Locate the cell with the specified text and output its (X, Y) center coordinate. 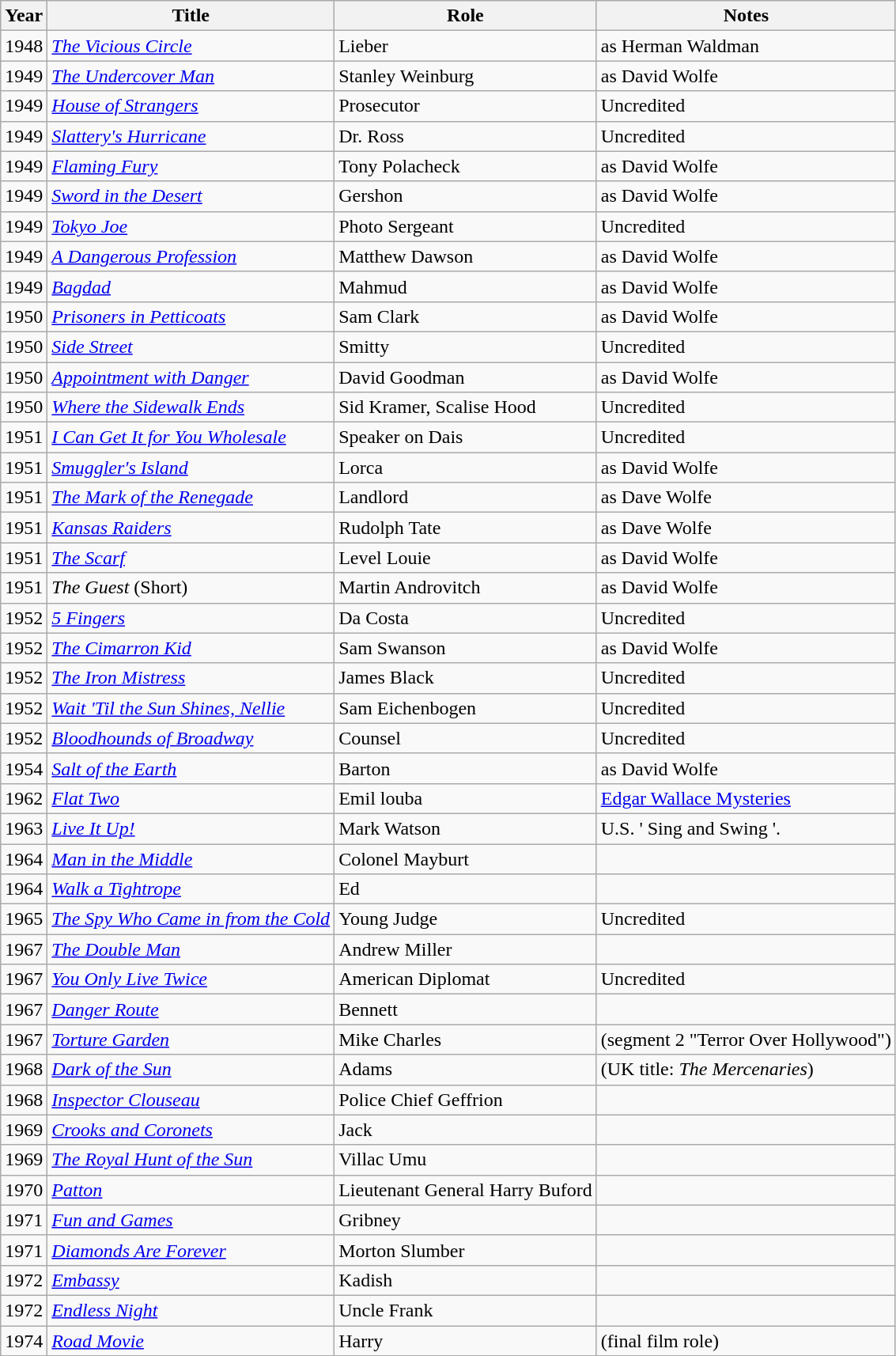
Martin Androvitch (466, 588)
Sid Kramer, Scalise Hood (466, 407)
Side Street (191, 347)
(UK title: The Mercenaries) (746, 1070)
Tokyo Joe (191, 226)
Matthew Dawson (466, 256)
Lieutenant General Harry Buford (466, 1190)
Da Costa (466, 618)
Torture Garden (191, 1040)
Prisoners in Petticoats (191, 316)
1962 (24, 798)
Harry (466, 1341)
Villac Umu (466, 1160)
Embassy (191, 1280)
Ed (466, 889)
Dr. Ross (466, 136)
Notes (746, 16)
Morton Slumber (466, 1250)
Year (24, 16)
(segment 2 "Terror Over Hollywood") (746, 1040)
Bloodhounds of Broadway (191, 738)
Tony Polacheck (466, 166)
Gershon (466, 196)
1970 (24, 1190)
Bennett (466, 1009)
Lieber (466, 46)
Gribney (466, 1220)
1954 (24, 768)
Road Movie (191, 1341)
Barton (466, 768)
Young Judge (466, 919)
(final film role) (746, 1341)
Crooks and Coronets (191, 1130)
Smitty (466, 347)
Sam Swanson (466, 648)
Stanley Weinburg (466, 76)
Mike Charles (466, 1040)
Lorca (466, 468)
Bagdad (191, 286)
The Guest (Short) (191, 588)
I Can Get It for You Wholesale (191, 437)
Flaming Fury (191, 166)
Appointment with Danger (191, 377)
Where the Sidewalk Ends (191, 407)
Colonel Mayburt (466, 858)
Adams (466, 1070)
The Iron Mistress (191, 678)
Mahmud (466, 286)
Andrew Miller (466, 949)
Inspector Clouseau (191, 1100)
The Cimarron Kid (191, 648)
The Spy Who Came in from the Cold (191, 919)
The Royal Hunt of the Sun (191, 1160)
A Dangerous Profession (191, 256)
Rudolph Tate (466, 528)
Police Chief Geffrion (466, 1100)
1963 (24, 828)
Counsel (466, 738)
U.S. ' Sing and Swing '. (746, 828)
The Double Man (191, 949)
Level Louie (466, 558)
Mark Watson (466, 828)
Prosecutor (466, 106)
Flat Two (191, 798)
Man in the Middle (191, 858)
House of Strangers (191, 106)
The Vicious Circle (191, 46)
1974 (24, 1341)
Kansas Raiders (191, 528)
Sword in the Desert (191, 196)
James Black (466, 678)
Photo Sergeant (466, 226)
Patton (191, 1190)
Title (191, 16)
You Only Live Twice (191, 979)
American Diplomat (466, 979)
Dark of the Sun (191, 1070)
The Scarf (191, 558)
Endless Night (191, 1310)
Fun and Games (191, 1220)
Speaker on Dais (466, 437)
David Goodman (466, 377)
The Mark of the Renegade (191, 498)
1948 (24, 46)
Sam Clark (466, 316)
Sam Eichenbogen (466, 708)
Live It Up! (191, 828)
Salt of the Earth (191, 768)
The Undercover Man (191, 76)
Walk a Tightrope (191, 889)
Kadish (466, 1280)
Uncle Frank (466, 1310)
Smuggler's Island (191, 468)
5 Fingers (191, 618)
Jack (466, 1130)
Danger Route (191, 1009)
Diamonds Are Forever (191, 1250)
Landlord (466, 498)
Wait 'Til the Sun Shines, Nellie (191, 708)
Role (466, 16)
1965 (24, 919)
Slattery's Hurricane (191, 136)
Emil louba (466, 798)
Edgar Wallace Mysteries (746, 798)
as Herman Waldman (746, 46)
